Pinpoint the cell where the given text exists, returning its [X, Y] midpoint coordinate. 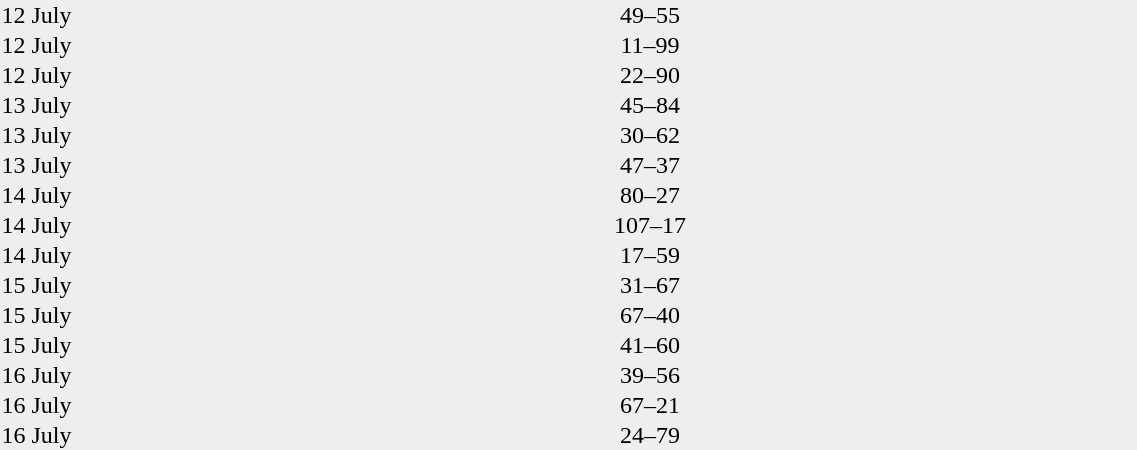
67–21 [650, 405]
24–79 [650, 435]
45–84 [650, 105]
17–59 [650, 255]
107–17 [650, 225]
31–67 [650, 285]
49–55 [650, 15]
41–60 [650, 345]
22–90 [650, 75]
11–99 [650, 45]
47–37 [650, 165]
80–27 [650, 195]
39–56 [650, 375]
30–62 [650, 135]
67–40 [650, 315]
